For the text-containing cell, return its midpoint in (X, Y) coordinate format. 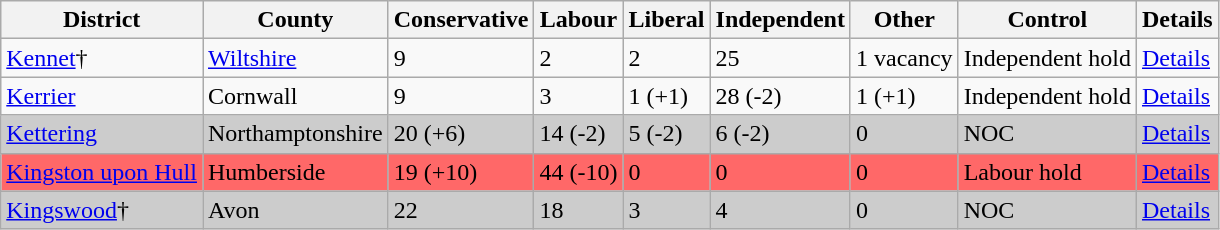
Conservative (461, 20)
18 (578, 210)
1 vacancy (904, 58)
Kettering (102, 134)
Kingston upon Hull (102, 172)
Labour hold (1047, 172)
4 (780, 210)
Kerrier (102, 96)
Avon (295, 210)
Wiltshire (295, 58)
28 (-2) (780, 96)
Northamptonshire (295, 134)
Independent (780, 20)
22 (461, 210)
25 (780, 58)
County (295, 20)
6 (-2) (780, 134)
Humberside (295, 172)
Labour (578, 20)
19 (+10) (461, 172)
20 (+6) (461, 134)
Kennet† (102, 58)
Control (1047, 20)
44 (-10) (578, 172)
Other (904, 20)
Cornwall (295, 96)
District (102, 20)
Kingswood† (102, 210)
Liberal (666, 20)
14 (-2) (578, 134)
5 (-2) (666, 134)
